From the cell containing the given text, extract its center point as (X, Y) coordinate. 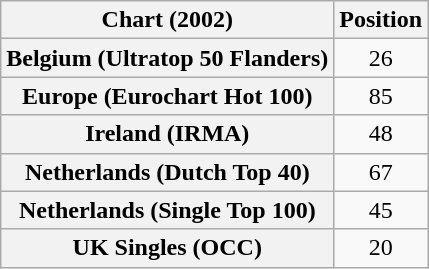
Netherlands (Dutch Top 40) (168, 172)
Netherlands (Single Top 100) (168, 210)
UK Singles (OCC) (168, 248)
45 (381, 210)
67 (381, 172)
Belgium (Ultratop 50 Flanders) (168, 58)
20 (381, 248)
Ireland (IRMA) (168, 134)
Chart (2002) (168, 20)
Europe (Eurochart Hot 100) (168, 96)
85 (381, 96)
26 (381, 58)
Position (381, 20)
48 (381, 134)
